Extract the [x, y] coordinate from the center of the cell holding the provided text.  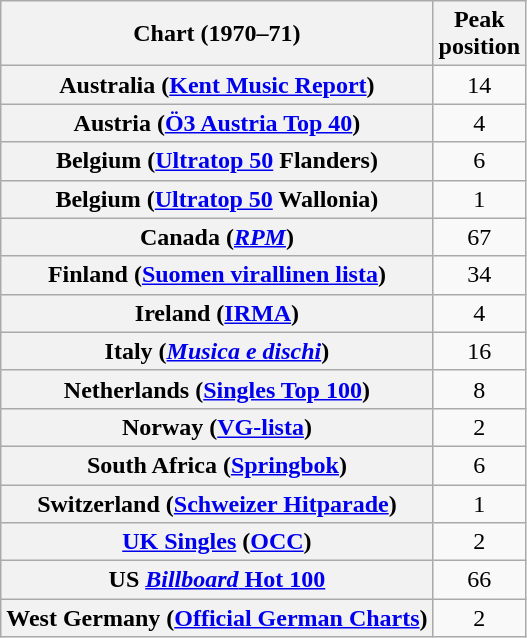
Switzerland (Schweizer Hitparade) [217, 503]
Belgium (Ultratop 50 Flanders) [217, 161]
66 [479, 580]
Chart (1970–71) [217, 34]
Belgium (Ultratop 50 Wallonia) [217, 199]
14 [479, 85]
34 [479, 275]
West Germany (Official German Charts) [217, 618]
Australia (Kent Music Report) [217, 85]
Canada (RPM) [217, 237]
Ireland (IRMA) [217, 313]
South Africa (Springbok) [217, 465]
US Billboard Hot 100 [217, 580]
8 [479, 389]
67 [479, 237]
Netherlands (Singles Top 100) [217, 389]
UK Singles (OCC) [217, 542]
Peakposition [479, 34]
Norway (VG-lista) [217, 427]
Italy (Musica e dischi) [217, 351]
Finland (Suomen virallinen lista) [217, 275]
16 [479, 351]
Austria (Ö3 Austria Top 40) [217, 123]
